Scan for the cell matching the given text and deliver its (x, y) coordinate at center. 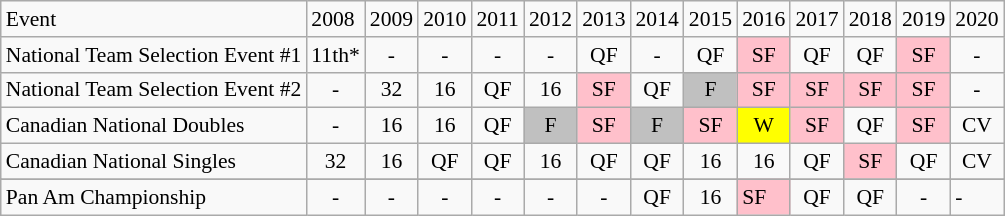
2014 (656, 19)
National Team Selection Event #2 (154, 90)
Canadian National Singles (154, 162)
2011 (497, 19)
Canadian National Doubles (154, 126)
2010 (444, 19)
W (764, 126)
Pan Am Championship (154, 197)
2017 (816, 19)
2015 (710, 19)
2016 (764, 19)
National Team Selection Event #1 (154, 55)
11th* (335, 55)
2018 (870, 19)
2008 (335, 19)
2009 (392, 19)
2012 (550, 19)
2019 (924, 19)
2013 (604, 19)
2020 (976, 19)
Event (154, 19)
